Capture the cell that displays the provided text and extract its (X, Y) central coordinate. 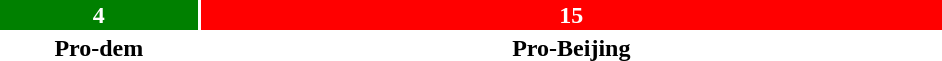
15 (572, 15)
4 (99, 15)
